Determine the [x, y] coordinate at the center of the cell enclosing the given text.  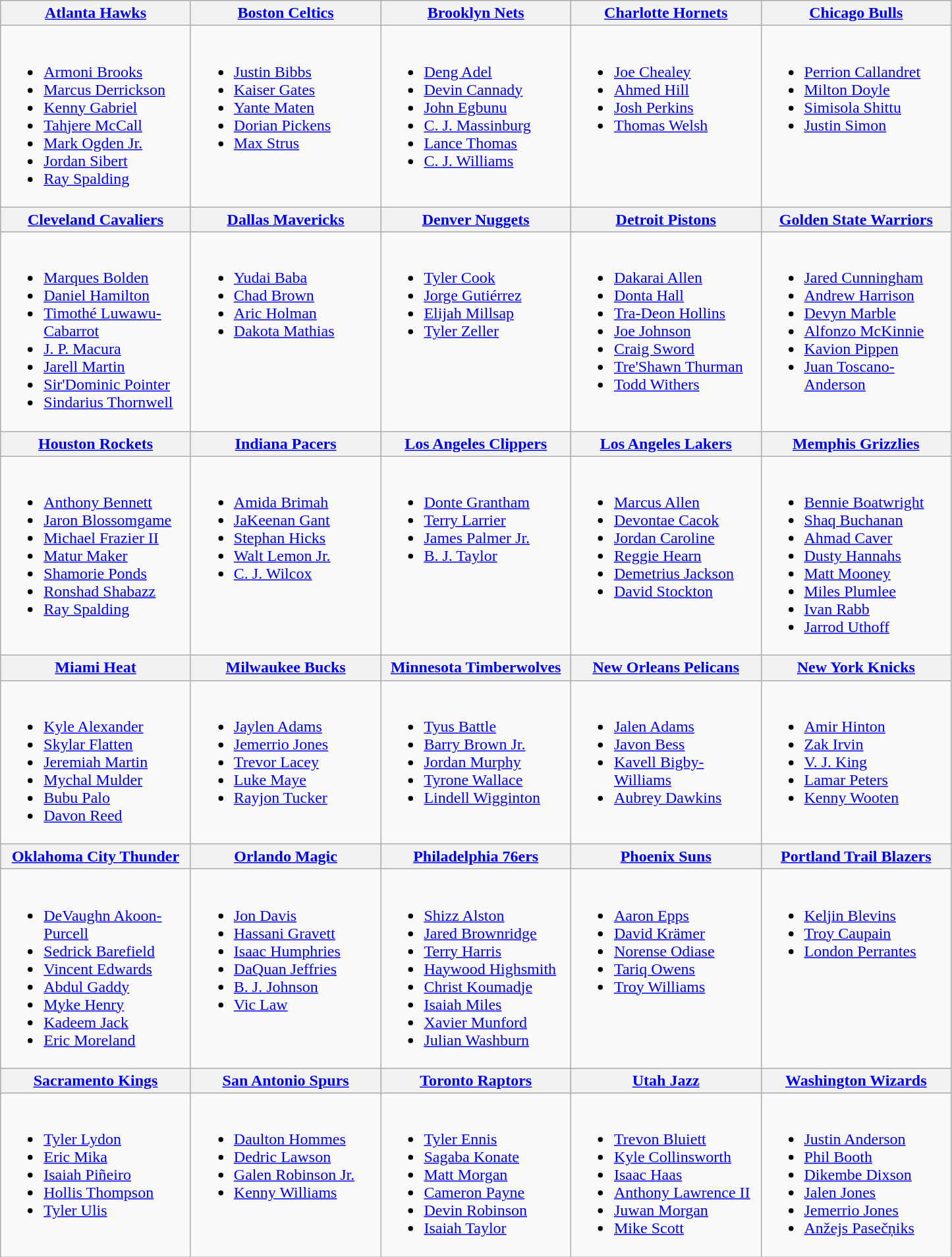
Tyler LydonEric MikaIsaiah PiñeiroHollis ThompsonTyler Ulis [96, 1175]
Daulton HommesDedric LawsonGalen Robinson Jr.Kenny Williams [286, 1175]
Dakarai AllenDonta HallTra-Deon HollinsJoe JohnsonCraig SwordTre'Shawn ThurmanTodd Withers [665, 332]
Houston Rockets [96, 444]
Tyler EnnisSagaba KonateMatt MorganCameron PayneDevin RobinsonIsaiah Taylor [476, 1175]
Brooklyn Nets [476, 13]
Jon DavisHassani GravettIsaac HumphriesDaQuan JeffriesB. J. JohnsonVic Law [286, 968]
Phoenix Suns [665, 856]
Boston Celtics [286, 13]
Deng AdelDevin CannadyJohn EgbunuC. J. MassinburgLance ThomasC. J. Williams [476, 116]
Denver Nuggets [476, 219]
Sacramento Kings [96, 1080]
San Antonio Spurs [286, 1080]
Toronto Raptors [476, 1080]
Bennie BoatwrightShaq BuchananAhmad CaverDusty HannahsMatt MooneyMiles PlumleeIvan RabbJarrod Uthoff [856, 556]
Los Angeles Lakers [665, 444]
Kyle AlexanderSkylar FlattenJeremiah MartinMychal MulderBubu PaloDavon Reed [96, 762]
Chicago Bulls [856, 13]
Amida BrimahJaKeenan GantStephan HicksWalt Lemon Jr.C. J. Wilcox [286, 556]
Justin AndersonPhil BoothDikembe DixsonJalen JonesJemerrio JonesAnžejs Pasečņiks [856, 1175]
Shizz AlstonJared BrownridgeTerry HarrisHaywood HighsmithChrist KoumadjeIsaiah MilesXavier MunfordJulian Washburn [476, 968]
New Orleans Pelicans [665, 668]
Portland Trail Blazers [856, 856]
Aaron EppsDavid KrämerNorense OdiaseTariq OwensTroy Williams [665, 968]
Oklahoma City Thunder [96, 856]
Joe ChealeyAhmed HillJosh PerkinsThomas Welsh [665, 116]
Donte GranthamTerry LarrierJames Palmer Jr.B. J. Taylor [476, 556]
Charlotte Hornets [665, 13]
Memphis Grizzlies [856, 444]
Orlando Magic [286, 856]
Armoni BrooksMarcus DerricksonKenny GabrielTahjere McCallMark Ogden Jr.Jordan SibertRay Spalding [96, 116]
Los Angeles Clippers [476, 444]
Milwaukee Bucks [286, 668]
Cleveland Cavaliers [96, 219]
Trevon BluiettKyle CollinsworthIsaac HaasAnthony Lawrence IIJuwan MorganMike Scott [665, 1175]
Tyus BattleBarry Brown Jr.Jordan MurphyTyrone WallaceLindell Wigginton [476, 762]
DeVaughn Akoon-PurcellSedrick BarefieldVincent EdwardsAbdul GaddyMyke HenryKadeem JackEric Moreland [96, 968]
Philadelphia 76ers [476, 856]
Keljin BlevinsTroy CaupainLondon Perrantes [856, 968]
Perrion CallandretMilton DoyleSimisola ShittuJustin Simon [856, 116]
Detroit Pistons [665, 219]
Marcus AllenDevontae CacokJordan CarolineReggie HearnDemetrius JacksonDavid Stockton [665, 556]
Washington Wizards [856, 1080]
Marques BoldenDaniel HamiltonTimothé Luwawu-CabarrotJ. P. MacuraJarell MartinSir'Dominic PointerSindarius Thornwell [96, 332]
Dallas Mavericks [286, 219]
Tyler CookJorge GutiérrezElijah MillsapTyler Zeller [476, 332]
Justin BibbsKaiser GatesYante MatenDorian PickensMax Strus [286, 116]
Utah Jazz [665, 1080]
Amir HintonZak IrvinV. J. KingLamar PetersKenny Wooten [856, 762]
Minnesota Timberwolves [476, 668]
Jalen AdamsJavon BessKavell Bigby-WilliamsAubrey Dawkins [665, 762]
Miami Heat [96, 668]
Golden State Warriors [856, 219]
Indiana Pacers [286, 444]
Atlanta Hawks [96, 13]
New York Knicks [856, 668]
Jaylen AdamsJemerrio JonesTrevor LaceyLuke MayeRayjon Tucker [286, 762]
Anthony BennettJaron BlossomgameMichael Frazier IIMatur MakerShamorie PondsRonshad ShabazzRay Spalding [96, 556]
Yudai BabaChad BrownAric HolmanDakota Mathias [286, 332]
Jared CunninghamAndrew HarrisonDevyn MarbleAlfonzo McKinnieKavion PippenJuan Toscano-Anderson [856, 332]
